Determine the (X, Y) coordinate at the center of the cell enclosing the given text.  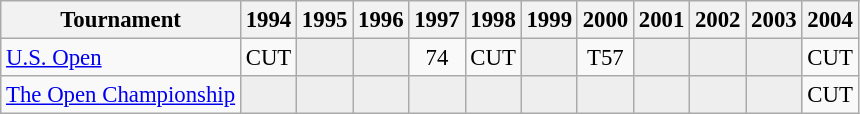
1999 (549, 20)
1998 (493, 20)
2004 (830, 20)
T57 (605, 58)
Tournament (121, 20)
The Open Championship (121, 95)
1994 (268, 20)
1997 (437, 20)
2000 (605, 20)
2003 (774, 20)
1995 (325, 20)
U.S. Open (121, 58)
1996 (381, 20)
74 (437, 58)
2001 (661, 20)
2002 (718, 20)
